Return the [x, y] coordinate for the center point of the cell that contains the specified text.  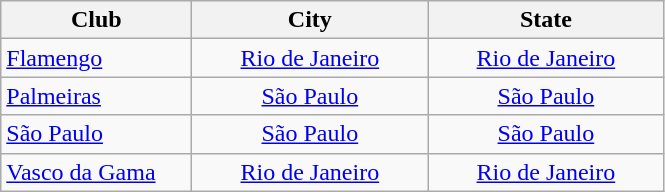
State [546, 20]
City [310, 20]
Palmeiras [96, 96]
Club [96, 20]
Vasco da Gama [96, 172]
Flamengo [96, 58]
